Capture the cell that displays the provided text and extract its (X, Y) central coordinate. 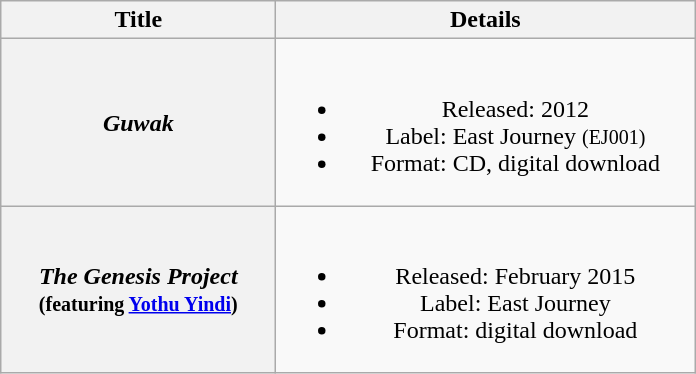
Title (138, 20)
Guwak (138, 122)
Released: February 2015Label: East JourneyFormat: digital download (486, 290)
Released: 2012Label: East Journey (EJ001)Format: CD, digital download (486, 122)
The Genesis Project (featuring Yothu Yindi) (138, 290)
Details (486, 20)
